Return (X, Y) of the center of cell containing provided text 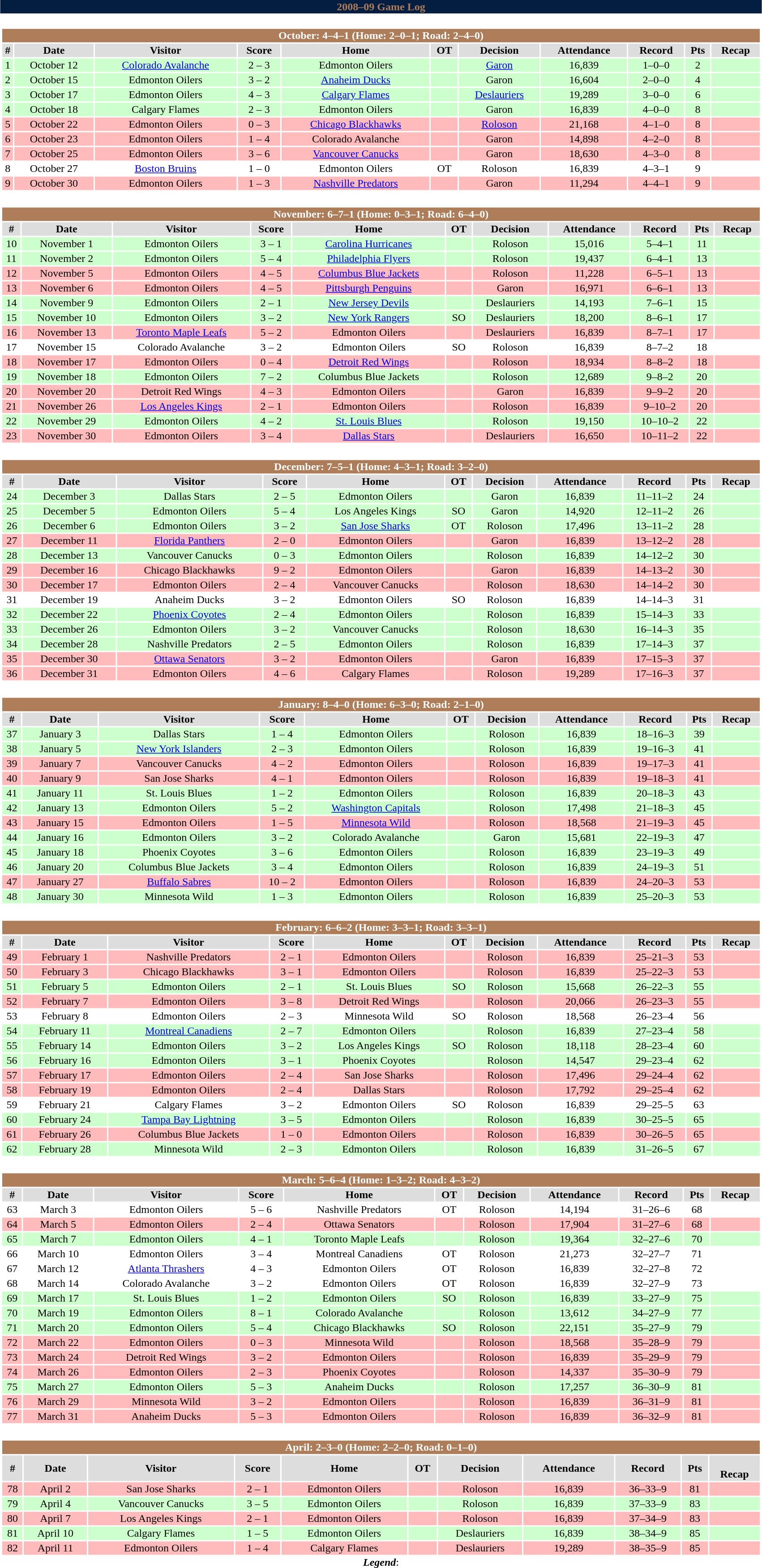
December: 7–5–1 (Home: 4–3–1; Road: 3–2–0) (381, 467)
Pittsburgh Penguins (368, 288)
March: 5–6–4 (Home: 1–3–2; Road: 4–3–2) (381, 1180)
29 (12, 570)
February 3 (65, 972)
42 (12, 808)
January 27 (60, 882)
26–22–3 (655, 986)
16,604 (584, 80)
January 5 (60, 749)
December 31 (69, 674)
61 (12, 1134)
January 18 (60, 852)
14,898 (584, 139)
February: 6–6–2 (Home: 3–3–1; Road: 3–3–1) (381, 927)
12,689 (589, 377)
30–26–5 (655, 1134)
January 16 (60, 838)
December 22 (69, 615)
20–18–3 (655, 793)
36–32–9 (651, 1416)
17,257 (574, 1387)
November 9 (67, 303)
October 18 (54, 110)
25 (12, 511)
February 16 (65, 1061)
January 11 (60, 793)
February 1 (65, 957)
October: 4–4–1 (Home: 2–0–1; Road: 2–4–0) (381, 35)
6–6–1 (660, 288)
January 13 (60, 808)
13–11–2 (655, 526)
March 10 (58, 1254)
32–27–6 (651, 1239)
37–33–9 (648, 1504)
14,337 (574, 1372)
14 (11, 303)
January 30 (60, 897)
October 23 (54, 139)
Tampa Bay Lightning (189, 1120)
36 (12, 674)
January 9 (60, 779)
17,498 (582, 808)
December 13 (69, 556)
16 (11, 333)
19–16–3 (655, 749)
5 – 6 (261, 1209)
8–8–2 (660, 362)
18,118 (580, 1045)
February 5 (65, 986)
7 (8, 154)
22,151 (574, 1328)
0 – 4 (271, 362)
February 21 (65, 1105)
October 27 (54, 169)
26–23–3 (655, 1002)
October 17 (54, 94)
January 7 (60, 763)
March 14 (58, 1284)
3–0–0 (656, 94)
November 15 (67, 347)
15,681 (582, 838)
9–8–2 (660, 377)
February 8 (65, 1016)
28–23–4 (655, 1045)
14,193 (589, 303)
New York Rangers (368, 317)
7–6–1 (660, 303)
27–23–4 (655, 1031)
14–14–2 (655, 585)
19,150 (589, 421)
29–23–4 (655, 1061)
48 (12, 897)
25–22–3 (655, 972)
March 3 (58, 1209)
9–9–2 (660, 392)
March 12 (58, 1268)
15–14–3 (655, 615)
59 (12, 1105)
November 6 (67, 288)
8–7–2 (660, 347)
13,612 (574, 1313)
January 15 (60, 823)
82 (13, 1548)
32 (12, 615)
November 1 (67, 244)
New Jersey Devils (368, 303)
7 – 2 (271, 377)
12–11–2 (655, 511)
11–11–2 (655, 497)
December 16 (69, 570)
11,228 (589, 274)
6–5–1 (660, 274)
December 5 (69, 511)
35–28–9 (651, 1343)
16,971 (589, 288)
January 20 (60, 867)
12 (11, 274)
36–33–9 (648, 1489)
38–34–9 (648, 1534)
December 17 (69, 585)
April 4 (56, 1504)
2 – 0 (284, 540)
38 (12, 749)
35–30–9 (651, 1372)
February 17 (65, 1075)
4–1–0 (656, 124)
November 2 (67, 258)
54 (12, 1031)
Atlanta Thrashers (166, 1268)
Washington Capitals (376, 808)
36–30–9 (651, 1387)
5–4–1 (660, 244)
24–19–3 (655, 867)
March 22 (58, 1343)
23–19–3 (655, 852)
October 30 (54, 183)
February 24 (65, 1120)
46 (12, 867)
52 (12, 1002)
17–15–3 (655, 659)
November 17 (67, 362)
38–35–9 (648, 1548)
10–10–2 (660, 421)
32–27–8 (651, 1268)
17,792 (580, 1090)
15,016 (589, 244)
22–19–3 (655, 838)
25–21–3 (655, 957)
19 (11, 377)
29–25–4 (655, 1090)
February 7 (65, 1002)
Boston Bruins (166, 169)
December 3 (69, 497)
21–18–3 (655, 808)
14,920 (580, 511)
November 18 (67, 377)
5 (8, 124)
19,364 (574, 1239)
35–29–9 (651, 1357)
November 26 (67, 406)
November 10 (67, 317)
9 – 2 (284, 570)
18,200 (589, 317)
Carolina Hurricanes (368, 244)
40 (12, 779)
1–0–0 (656, 65)
36–31–9 (651, 1402)
33–27–9 (651, 1298)
21 (11, 406)
20,066 (580, 1002)
2 – 7 (291, 1031)
October 25 (54, 154)
14–13–2 (655, 570)
November 29 (67, 421)
9–10–2 (660, 406)
4–2–0 (656, 139)
19–17–3 (655, 763)
35–27–9 (651, 1328)
4–3–0 (656, 154)
November 5 (67, 274)
78 (13, 1489)
76 (12, 1402)
February 19 (65, 1090)
April 7 (56, 1518)
14–12–2 (655, 556)
March 31 (58, 1416)
December 6 (69, 526)
March 26 (58, 1372)
27 (12, 540)
March 5 (58, 1225)
April 2 (56, 1489)
4–0–0 (656, 110)
March 24 (58, 1357)
29–24–4 (655, 1075)
23 (11, 436)
10–11–2 (660, 436)
November 30 (67, 436)
17–14–3 (655, 644)
30–25–5 (655, 1120)
11,294 (584, 183)
February 11 (65, 1031)
32–27–7 (651, 1254)
25–20–3 (655, 897)
14,194 (574, 1209)
February 14 (65, 1045)
November: 6–7–1 (Home: 0–3–1; Road: 6–4–0) (381, 214)
21–19–3 (655, 823)
32–27–9 (651, 1284)
February 28 (65, 1149)
Buffalo Sabres (179, 882)
April 11 (56, 1548)
37–34–9 (648, 1518)
34 (12, 644)
October 22 (54, 124)
80 (13, 1518)
18–16–3 (655, 734)
April 10 (56, 1534)
4–3–1 (656, 169)
March 19 (58, 1313)
4 – 6 (284, 674)
14–14–3 (655, 600)
6–4–1 (660, 258)
8–7–1 (660, 333)
March 27 (58, 1387)
44 (12, 838)
April: 2–3–0 (Home: 2–2–0; Road: 0–1–0) (381, 1448)
10 (11, 244)
December 28 (69, 644)
18,934 (589, 362)
3 (8, 94)
34–27–9 (651, 1313)
December 26 (69, 629)
December 19 (69, 600)
69 (12, 1298)
15,668 (580, 986)
Florida Panthers (190, 540)
October 15 (54, 80)
December 11 (69, 540)
19,437 (589, 258)
17,904 (574, 1225)
March 20 (58, 1328)
October 12 (54, 65)
March 29 (58, 1402)
21,168 (584, 124)
December 30 (69, 659)
13–12–2 (655, 540)
21,273 (574, 1254)
November 13 (67, 333)
10 – 2 (282, 882)
January 3 (60, 734)
3 – 8 (291, 1002)
74 (12, 1372)
8 – 1 (261, 1313)
14,547 (580, 1061)
March 7 (58, 1239)
8–6–1 (660, 317)
29–25–5 (655, 1105)
17–16–3 (655, 674)
26–23–4 (655, 1016)
January: 8–4–0 (Home: 6–3–0; Road: 2–1–0) (381, 704)
February 26 (65, 1134)
4–4–1 (656, 183)
64 (12, 1225)
31–26–5 (655, 1149)
66 (12, 1254)
Philadelphia Flyers (368, 258)
March 17 (58, 1298)
57 (12, 1075)
19–18–3 (655, 779)
31–26–6 (651, 1209)
2008–09 Game Log (381, 7)
31–27–6 (651, 1225)
16–14–3 (655, 629)
16,650 (589, 436)
November 20 (67, 392)
1 (8, 65)
24–20–3 (655, 882)
2–0–0 (656, 80)
50 (12, 972)
New York Islanders (179, 749)
